Extract the [x, y] coordinate from the center of the cell holding the provided text.  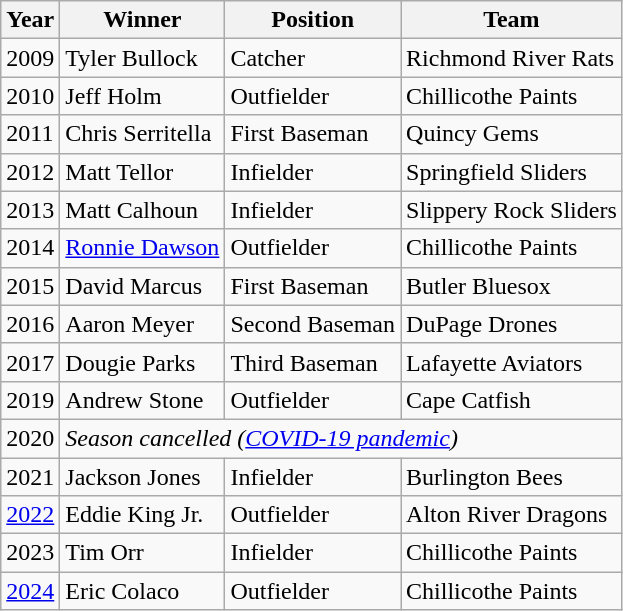
Cape Catfish [512, 400]
2020 [30, 438]
Position [313, 20]
Second Baseman [313, 324]
Winner [142, 20]
Dougie Parks [142, 362]
Tim Orr [142, 553]
2019 [30, 400]
Team [512, 20]
Matt Calhoun [142, 210]
2017 [30, 362]
2016 [30, 324]
Eddie King Jr. [142, 515]
2021 [30, 477]
Andrew Stone [142, 400]
Aaron Meyer [142, 324]
Burlington Bees [512, 477]
2022 [30, 515]
David Marcus [142, 286]
2009 [30, 58]
Butler Bluesox [512, 286]
Jackson Jones [142, 477]
Ronnie Dawson [142, 248]
Jeff Holm [142, 96]
Lafayette Aviators [512, 362]
2015 [30, 286]
Season cancelled (COVID-19 pandemic) [341, 438]
Richmond River Rats [512, 58]
Year [30, 20]
Third Baseman [313, 362]
Slippery Rock Sliders [512, 210]
Quincy Gems [512, 134]
Eric Colaco [142, 591]
Catcher [313, 58]
2014 [30, 248]
2010 [30, 96]
2011 [30, 134]
2024 [30, 591]
DuPage Drones [512, 324]
Alton River Dragons [512, 515]
2023 [30, 553]
2013 [30, 210]
Springfield Sliders [512, 172]
Chris Serritella [142, 134]
Matt Tellor [142, 172]
2012 [30, 172]
Tyler Bullock [142, 58]
